Search for the cell housing the specified text and yield its (X, Y) center coordinate. 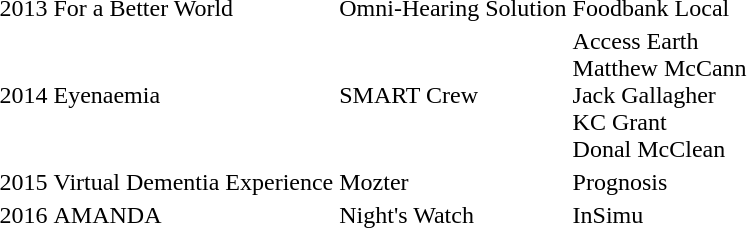
SMART Crew (453, 95)
Eyenaemia (194, 95)
Mozter (453, 182)
Virtual Dementia Experience (194, 182)
